Output the [X, Y] coordinate of the center of the cell containing the given text.  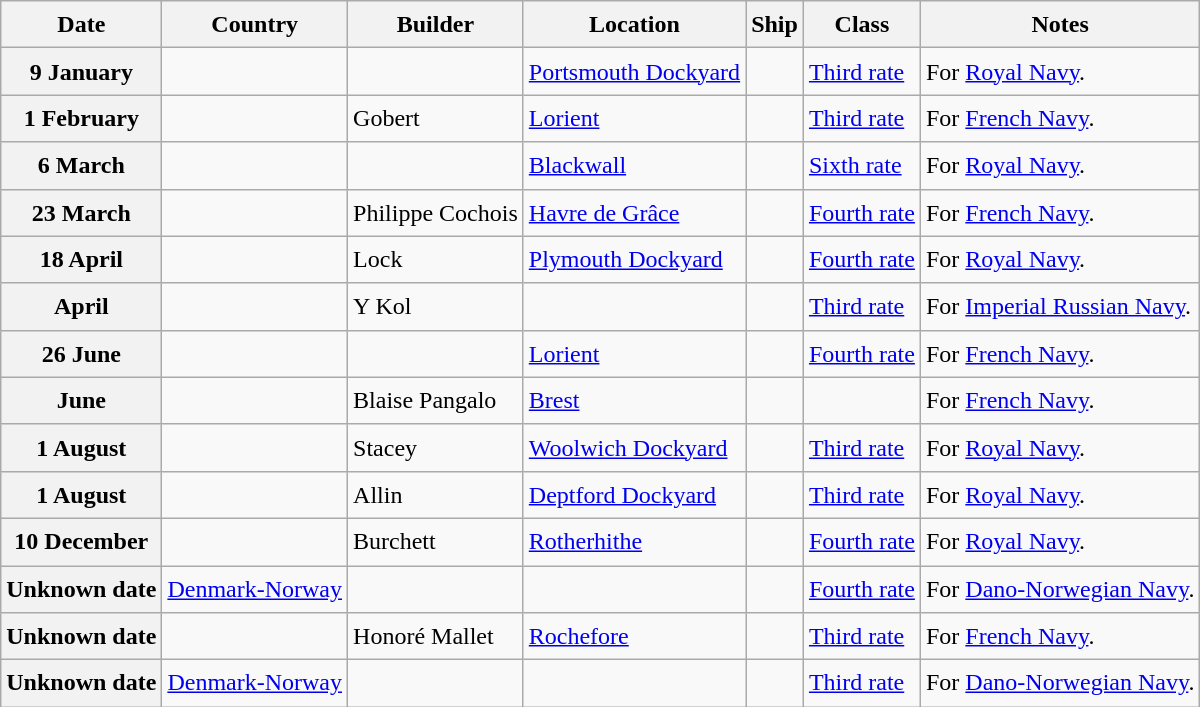
Burchett [436, 542]
Class [862, 24]
April [82, 306]
Rotherhithe [634, 542]
Lock [436, 260]
Blackwall [634, 166]
Havre de Grâce [634, 212]
Gobert [436, 118]
For Imperial Russian Navy. [1060, 306]
Brest [634, 400]
Country [255, 24]
Date [82, 24]
Philippe Cochois [436, 212]
June [82, 400]
23 March [82, 212]
Ship [775, 24]
6 March [82, 166]
Plymouth Dockyard [634, 260]
1 February [82, 118]
Builder [436, 24]
Y Kol [436, 306]
Portsmouth Dockyard [634, 72]
Rochefore [634, 636]
26 June [82, 354]
Notes [1060, 24]
Sixth rate [862, 166]
Deptford Dockyard [634, 494]
Stacey [436, 448]
Honoré Mallet [436, 636]
Woolwich Dockyard [634, 448]
Blaise Pangalo [436, 400]
9 January [82, 72]
Allin [436, 494]
Location [634, 24]
10 December [82, 542]
18 April [82, 260]
